Provide the (x, y) coordinate of the cell's center where the given text is located.  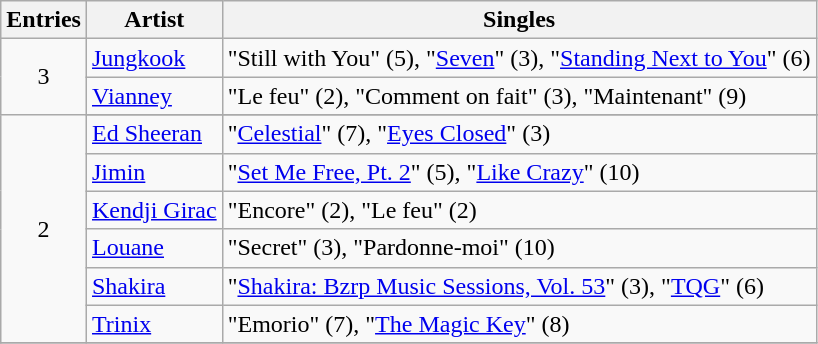
"Secret" (3), "Pardonne-moi" (10) (519, 248)
"Emorio" (7), "The Magic Key" (8) (519, 324)
"Le feu" (2), "Comment on fait" (3), "Maintenant" (9) (519, 96)
"Celestial" (7), "Eyes Closed" (3) (519, 134)
3 (44, 77)
Ed Sheeran (154, 134)
"Shakira: Bzrp Music Sessions, Vol. 53" (3), "TQG" (6) (519, 286)
Jimin (154, 172)
Trinix (154, 324)
Jungkook (154, 58)
Louane (154, 248)
Artist (154, 20)
Entries (44, 20)
Singles (519, 20)
"Still with You" (5), "Seven" (3), "Standing Next to You" (6) (519, 58)
"Set Me Free, Pt. 2" (5), "Like Crazy" (10) (519, 172)
"Encore" (2), "Le feu" (2) (519, 210)
2 (44, 229)
Vianney (154, 96)
Shakira (154, 286)
Kendji Girac (154, 210)
